Extract the (X, Y) coordinate from the center of the cell holding the provided text.  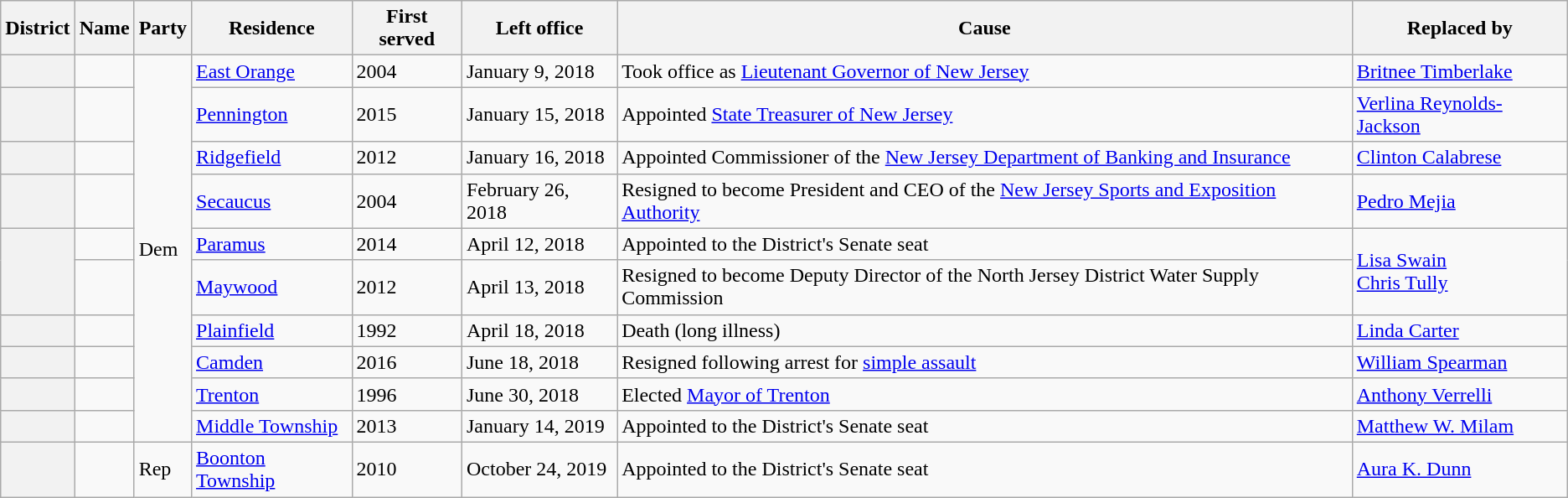
Residence (272, 29)
Cause (985, 29)
2014 (407, 244)
Linda Carter (1459, 330)
October 24, 2019 (539, 469)
2015 (407, 114)
April 18, 2018 (539, 330)
2013 (407, 426)
Middle Township (272, 426)
Plainfield (272, 330)
William Spearman (1459, 362)
January 15, 2018 (539, 114)
January 9, 2018 (539, 71)
Secaucus (272, 201)
Appointed Commissioner of the New Jersey Department of Banking and Insurance (985, 158)
Name (104, 29)
Resigned to become Deputy Director of the North Jersey District Water Supply Commission (985, 287)
Elected Mayor of Trenton (985, 394)
Replaced by (1459, 29)
Maywood (272, 287)
Party (162, 29)
June 18, 2018 (539, 362)
Paramus (272, 244)
Death (long illness) (985, 330)
Matthew W. Milam (1459, 426)
February 26, 2018 (539, 201)
District (38, 29)
Trenton (272, 394)
Resigned following arrest for simple assault (985, 362)
Rep (162, 469)
Clinton Calabrese (1459, 158)
First served (407, 29)
Britnee Timberlake (1459, 71)
January 14, 2019 (539, 426)
Resigned to become President and CEO of the New Jersey Sports and Exposition Authority (985, 201)
April 12, 2018 (539, 244)
Appointed State Treasurer of New Jersey (985, 114)
2010 (407, 469)
Pedro Mejia (1459, 201)
Anthony Verrelli (1459, 394)
Boonton Township (272, 469)
Took office as Lieutenant Governor of New Jersey (985, 71)
Verlina Reynolds-Jackson (1459, 114)
East Orange (272, 71)
Camden (272, 362)
January 16, 2018 (539, 158)
1992 (407, 330)
Left office (539, 29)
Dem (162, 249)
Pennington (272, 114)
1996 (407, 394)
April 13, 2018 (539, 287)
Lisa Swain Chris Tully (1459, 272)
2016 (407, 362)
Ridgefield (272, 158)
June 30, 2018 (539, 394)
Aura K. Dunn (1459, 469)
